From the cell containing the given text, extract its center point as (X, Y) coordinate. 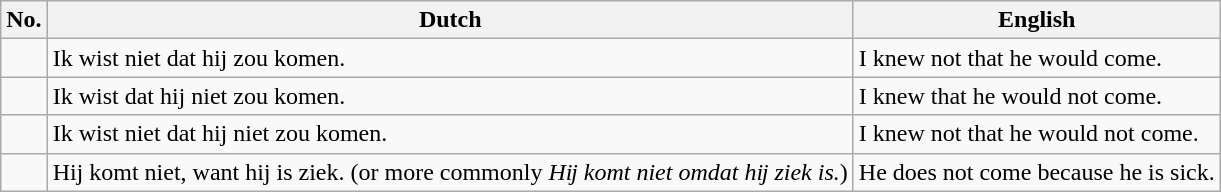
I knew not that he would not come. (1036, 134)
He does not come because he is sick. (1036, 172)
I knew that he would not come. (1036, 96)
Dutch (450, 20)
I knew not that he would come. (1036, 58)
No. (24, 20)
Ik wist niet dat hĳ zou komen. (450, 58)
Ik wist niet dat hĳ niet zou komen. (450, 134)
Ik wist dat hĳ niet zou komen. (450, 96)
English (1036, 20)
Hĳ komt niet, want hĳ is ziek. (or more commonly Hĳ komt niet omdat hĳ ziek is.) (450, 172)
